Find where the given text appears and provide that cell's center as [x, y] coordinate. 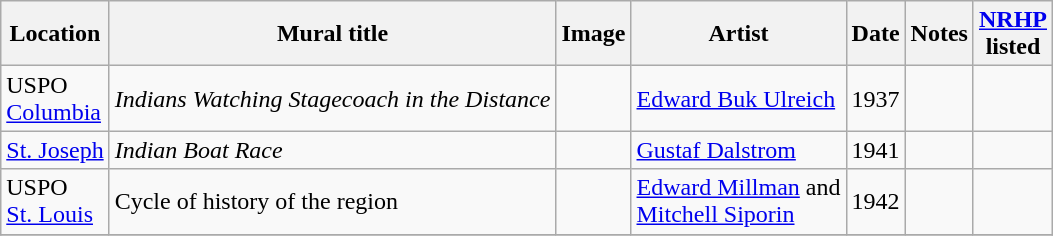
St. Joseph [55, 150]
NRHPlisted [1012, 34]
Indian Boat Race [332, 150]
Image [594, 34]
1942 [876, 202]
Gustaf Dalstrom [738, 150]
1941 [876, 150]
Edward Millman and Mitchell Siporin [738, 202]
Date [876, 34]
USPOSt. Louis [55, 202]
Notes [939, 34]
Artist [738, 34]
1937 [876, 98]
Mural title [332, 34]
Cycle of history of the region [332, 202]
USPO Columbia [55, 98]
Location [55, 34]
Edward Buk Ulreich [738, 98]
Indians Watching Stagecoach in the Distance [332, 98]
